Extract the [X, Y] coordinate from the center of the cell holding the provided text.  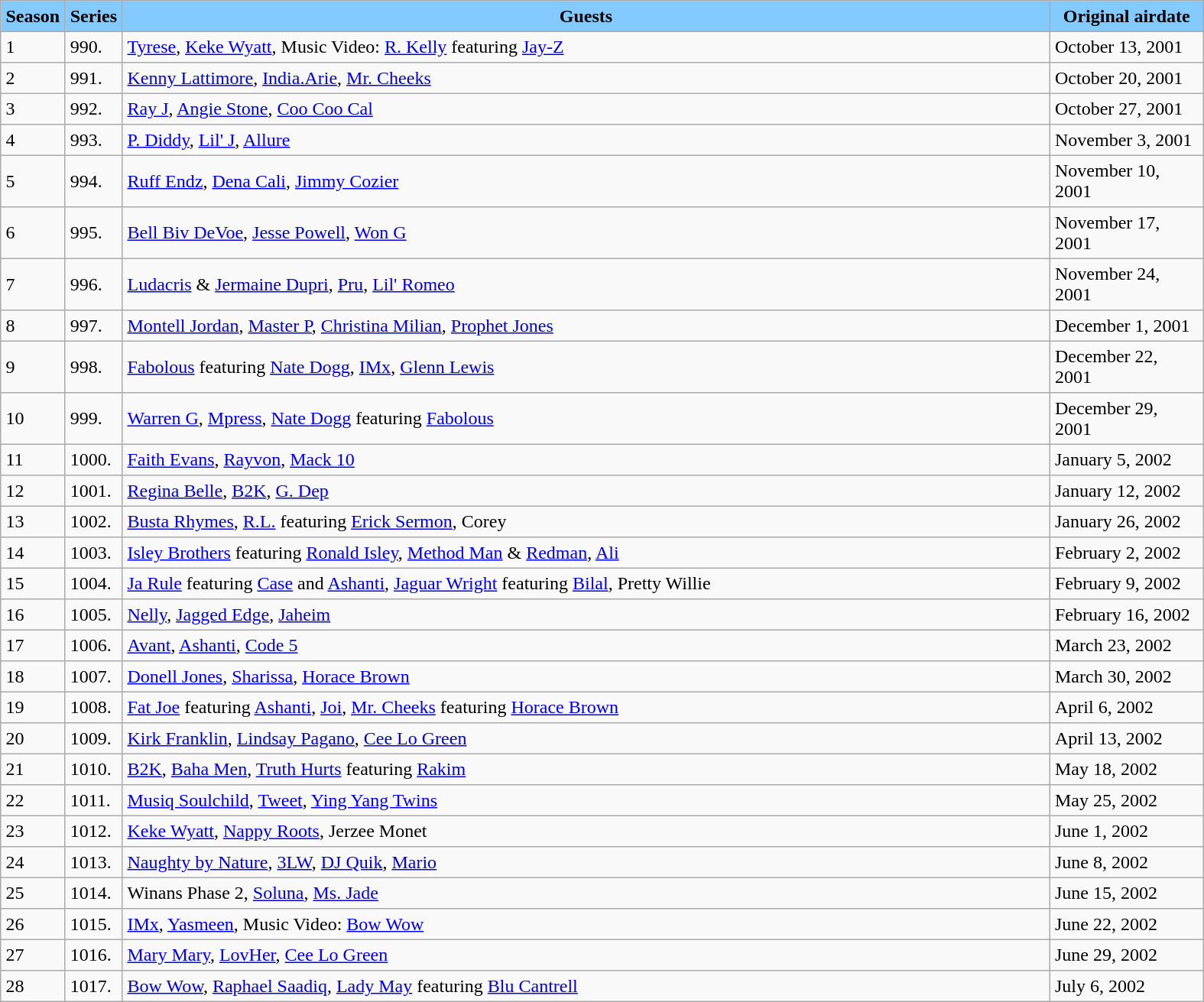
997. [93, 326]
993. [93, 140]
25 [33, 893]
November 10, 2001 [1127, 181]
Guests [586, 16]
3 [33, 109]
1010. [93, 769]
Tyrese, Keke Wyatt, Music Video: R. Kelly featuring Jay-Z [586, 47]
May 18, 2002 [1127, 769]
December 29, 2001 [1127, 419]
Winans Phase 2, Soluna, Ms. Jade [586, 893]
1007. [93, 676]
April 13, 2002 [1127, 738]
November 3, 2001 [1127, 140]
Donell Jones, Sharissa, Horace Brown [586, 676]
27 [33, 955]
1014. [93, 893]
Bow Wow, Raphael Saadiq, Lady May featuring Blu Cantrell [586, 986]
June 1, 2002 [1127, 831]
Ja Rule featuring Case and Ashanti, Jaguar Wright featuring Bilal, Pretty Willie [586, 583]
Nelly, Jagged Edge, Jaheim [586, 614]
2 [33, 78]
6 [33, 233]
October 13, 2001 [1127, 47]
Faith Evans, Rayvon, Mack 10 [586, 459]
999. [93, 419]
19 [33, 707]
March 23, 2002 [1127, 645]
7 [33, 284]
Keke Wyatt, Nappy Roots, Jerzee Monet [586, 831]
Season [33, 16]
June 22, 2002 [1127, 924]
Naughty by Nature, 3LW, DJ Quik, Mario [586, 862]
28 [33, 986]
Fat Joe featuring Ashanti, Joi, Mr. Cheeks featuring Horace Brown [586, 707]
Warren G, Mpress, Nate Dogg featuring Fabolous [586, 419]
990. [93, 47]
15 [33, 583]
10 [33, 419]
Bell Biv DeVoe, Jesse Powell, Won G [586, 233]
October 27, 2001 [1127, 109]
998. [93, 367]
1001. [93, 491]
1008. [93, 707]
December 1, 2001 [1127, 326]
Original airdate [1127, 16]
October 20, 2001 [1127, 78]
January 12, 2002 [1127, 491]
18 [33, 676]
Kenny Lattimore, India.Arie, Mr. Cheeks [586, 78]
December 22, 2001 [1127, 367]
February 16, 2002 [1127, 614]
1 [33, 47]
Ray J, Angie Stone, Coo Coo Cal [586, 109]
Fabolous featuring Nate Dogg, IMx, Glenn Lewis [586, 367]
995. [93, 233]
1003. [93, 553]
April 6, 2002 [1127, 707]
November 17, 2001 [1127, 233]
17 [33, 645]
1006. [93, 645]
June 29, 2002 [1127, 955]
Ruff Endz, Dena Cali, Jimmy Cozier [586, 181]
July 6, 2002 [1127, 986]
23 [33, 831]
11 [33, 459]
1017. [93, 986]
Musiq Soulchild, Tweet, Ying Yang Twins [586, 800]
4 [33, 140]
Busta Rhymes, R.L. featuring Erick Sermon, Corey [586, 521]
Avant, Ashanti, Code 5 [586, 645]
June 8, 2002 [1127, 862]
1005. [93, 614]
1009. [93, 738]
February 2, 2002 [1127, 553]
994. [93, 181]
1015. [93, 924]
February 9, 2002 [1127, 583]
14 [33, 553]
996. [93, 284]
June 15, 2002 [1127, 893]
21 [33, 769]
Montell Jordan, Master P, Christina Milian, Prophet Jones [586, 326]
12 [33, 491]
991. [93, 78]
P. Diddy, Lil' J, Allure [586, 140]
20 [33, 738]
IMx, Yasmeen, Music Video: Bow Wow [586, 924]
22 [33, 800]
9 [33, 367]
1002. [93, 521]
B2K, Baha Men, Truth Hurts featuring Rakim [586, 769]
March 30, 2002 [1127, 676]
Mary Mary, LovHer, Cee Lo Green [586, 955]
Regina Belle, B2K, G. Dep [586, 491]
Isley Brothers featuring Ronald Isley, Method Man & Redman, Ali [586, 553]
Series [93, 16]
24 [33, 862]
Ludacris & Jermaine Dupri, Pru, Lil' Romeo [586, 284]
1004. [93, 583]
May 25, 2002 [1127, 800]
1013. [93, 862]
5 [33, 181]
8 [33, 326]
Kirk Franklin, Lindsay Pagano, Cee Lo Green [586, 738]
26 [33, 924]
16 [33, 614]
13 [33, 521]
1000. [93, 459]
January 26, 2002 [1127, 521]
January 5, 2002 [1127, 459]
1016. [93, 955]
992. [93, 109]
1012. [93, 831]
November 24, 2001 [1127, 284]
1011. [93, 800]
